Capture the cell that displays the provided text and extract its [x, y] central coordinate. 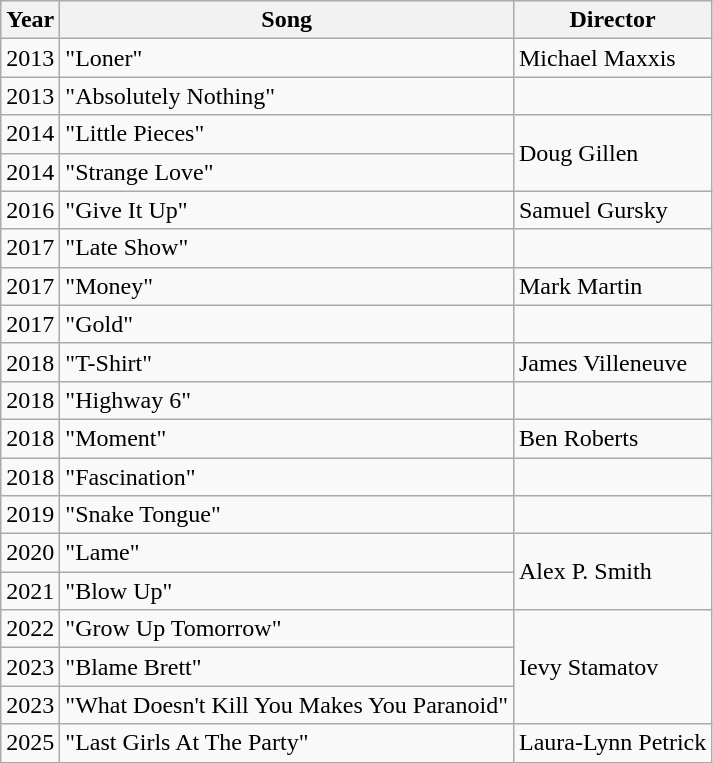
"Gold" [287, 324]
Ievy Stamatov [612, 667]
"Snake Tongue" [287, 515]
Michael Maxxis [612, 58]
2021 [30, 591]
Ben Roberts [612, 438]
"Little Pieces" [287, 134]
"Moment" [287, 438]
"Blow Up" [287, 591]
"Lame" [287, 553]
"Last Girls At The Party" [287, 743]
"Fascination" [287, 477]
2016 [30, 210]
"Money" [287, 286]
Samuel Gursky [612, 210]
Alex P. Smith [612, 572]
Mark Martin [612, 286]
"What Doesn't Kill You Makes You Paranoid" [287, 705]
James Villeneuve [612, 362]
"Strange Love" [287, 172]
2025 [30, 743]
2022 [30, 629]
"Highway 6" [287, 400]
"T-Shirt" [287, 362]
Song [287, 20]
2020 [30, 553]
Year [30, 20]
2019 [30, 515]
Doug Gillen [612, 153]
"Loner" [287, 58]
"Grow Up Tomorrow" [287, 629]
"Blame Brett" [287, 667]
Laura-Lynn Petrick [612, 743]
"Give It Up" [287, 210]
Director [612, 20]
"Late Show" [287, 248]
"Absolutely Nothing" [287, 96]
